Locate the cell with the specified text and output its (X, Y) center coordinate. 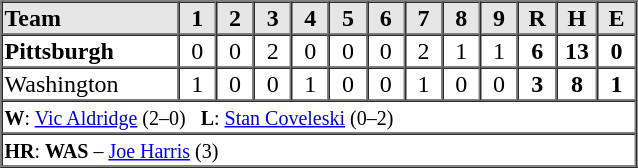
7 (424, 18)
R (538, 18)
Washington (90, 84)
5 (348, 18)
E (616, 18)
Pittsburgh (90, 50)
13 (577, 50)
H (577, 18)
Team (90, 18)
4 (311, 18)
W: Vic Aldridge (2–0) L: Stan Coveleski (0–2) (319, 116)
HR: WAS – Joe Harris (3) (319, 150)
9 (499, 18)
